Pinpoint the cell where the given text exists, returning its (x, y) midpoint coordinate. 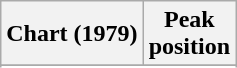
Peakposition (189, 34)
Chart (1979) (72, 34)
